Return [X, Y] of the center of cell containing provided text 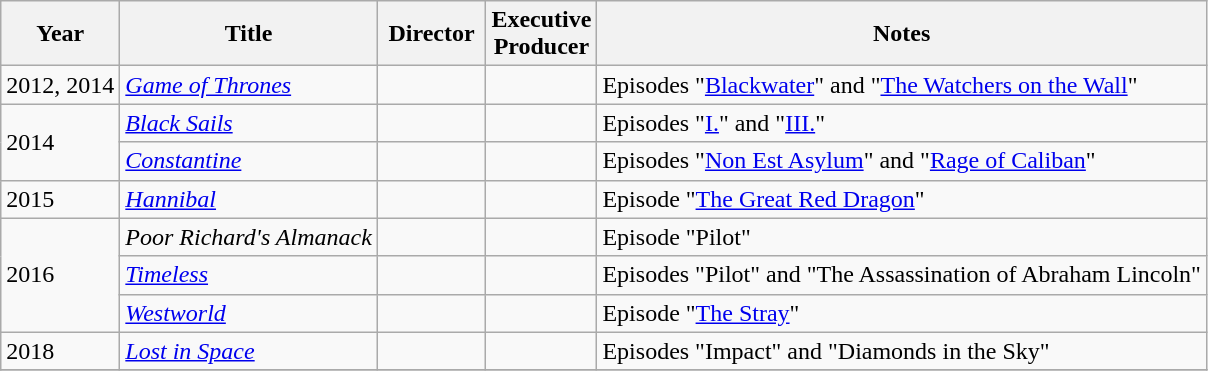
Hannibal [249, 199]
Westworld [249, 313]
2015 [60, 199]
Game of Thrones [249, 85]
2012, 2014 [60, 85]
Black Sails [249, 123]
Episode "The Stray" [902, 313]
Notes [902, 34]
Lost in Space [249, 351]
Episodes "Blackwater" and "The Watchers on the Wall" [902, 85]
Director [432, 34]
Episodes "I." and "III." [902, 123]
2018 [60, 351]
Episodes "Pilot" and "The Assassination of Abraham Lincoln" [902, 275]
Episode "The Great Red Dragon" [902, 199]
ExecutiveProducer [542, 34]
Year [60, 34]
2014 [60, 142]
Episode "Pilot" [902, 237]
2016 [60, 275]
Timeless [249, 275]
Poor Richard's Almanack [249, 237]
Episodes "Impact" and "Diamonds in the Sky" [902, 351]
Episodes "Non Est Asylum" and "Rage of Caliban" [902, 161]
Title [249, 34]
Constantine [249, 161]
